Find where the given text appears and provide that cell's center as (X, Y) coordinate. 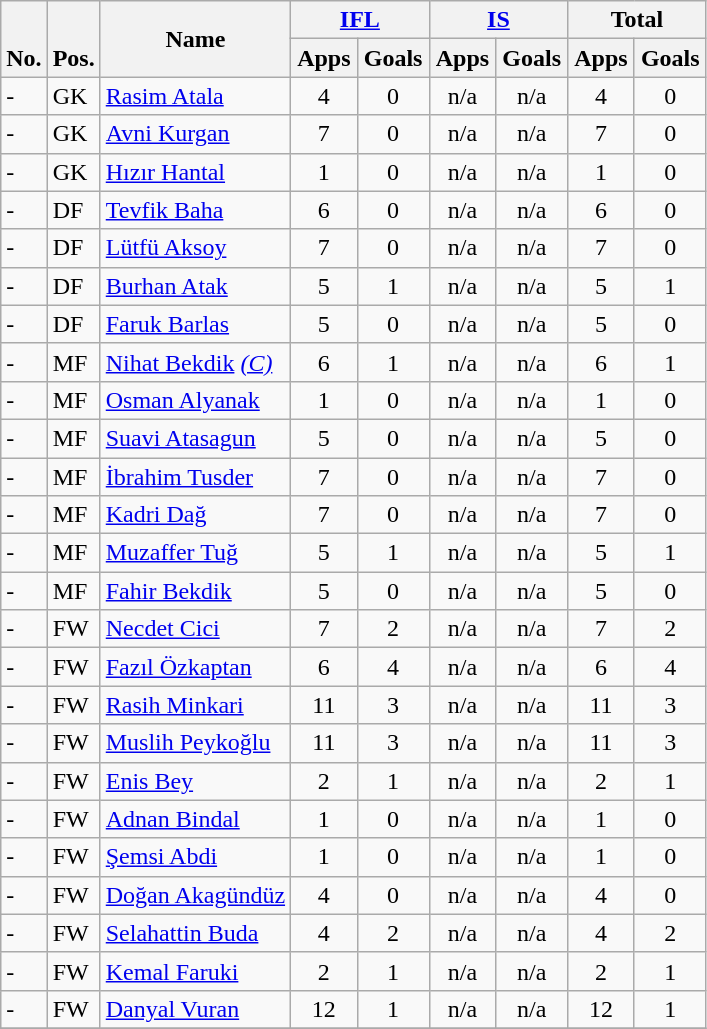
IFL (360, 20)
Avni Kurgan (195, 134)
Tevfik Baha (195, 210)
No. (24, 39)
Necdet Cici (195, 629)
IS (498, 20)
Şemsi Abdi (195, 857)
Burhan Atak (195, 286)
Kemal Faruki (195, 971)
Selahattin Buda (195, 933)
Muzaffer Tuğ (195, 553)
Doğan Akagündüz (195, 895)
Osman Alyanak (195, 400)
Fahir Bekdik (195, 591)
İbrahim Tusder (195, 477)
Lütfü Aksoy (195, 248)
Adnan Bindal (195, 819)
Suavi Atasagun (195, 438)
Fazıl Özkaptan (195, 667)
Hızır Hantal (195, 172)
Kadri Dağ (195, 515)
Rasim Atala (195, 96)
Total (638, 20)
Faruk Barlas (195, 324)
Rasih Minkari (195, 705)
Name (195, 39)
Pos. (74, 39)
Muslih Peykoğlu (195, 743)
Enis Bey (195, 781)
Danyal Vuran (195, 1009)
Nihat Bekdik (C) (195, 362)
